Search for the cell housing the specified text and yield its [x, y] center coordinate. 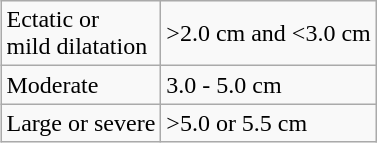
Large or severe [81, 123]
Ectatic ormild dilatation [81, 34]
Moderate [81, 85]
3.0 - 5.0 cm [268, 85]
>2.0 cm and <3.0 cm [268, 34]
>5.0 or 5.5 cm [268, 123]
